From the cell containing the given text, extract its center point as [X, Y] coordinate. 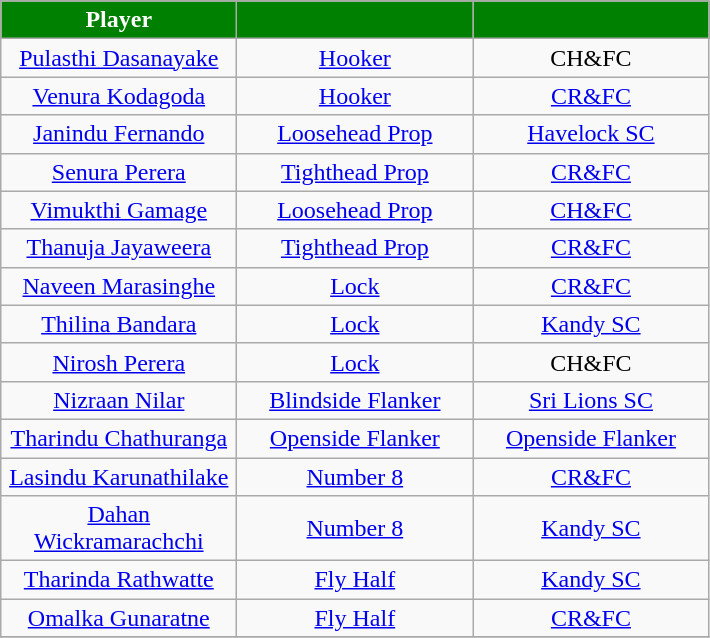
Senura Perera [119, 172]
Lasindu Karunathilake [119, 477]
Thanuja Jayaweera [119, 248]
Nirosh Perera [119, 362]
Dahan Wickramarachchi [119, 528]
Janindu Fernando [119, 134]
Blindside Flanker [355, 400]
Tharinda Rathwatte [119, 580]
Vimukthi Gamage [119, 210]
Thilina Bandara [119, 324]
Omalka Gunaratne [119, 618]
Havelock SC [591, 134]
Sri Lions SC [591, 400]
Pulasthi Dasanayake [119, 58]
Nizraan Nilar [119, 400]
Naveen Marasinghe [119, 286]
Player [119, 20]
Tharindu Chathuranga [119, 438]
Venura Kodagoda [119, 96]
